Determine the [x, y] coordinate at the center of the cell enclosing the given text.  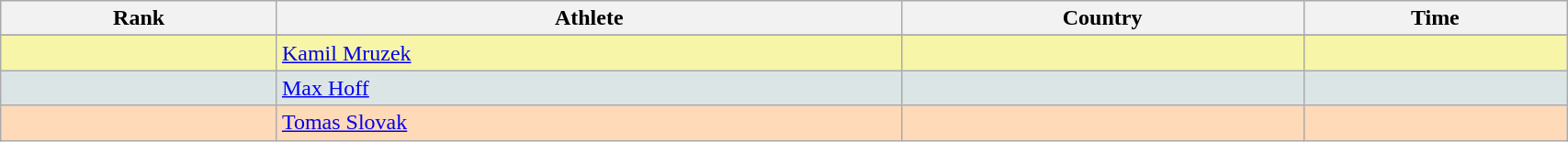
Tomas Slovak [589, 123]
Country [1102, 18]
Athlete [589, 18]
Max Hoff [589, 88]
Rank [140, 18]
Kamil Mruzek [589, 53]
Time [1435, 18]
